For the text-containing cell, return its midpoint in [X, Y] coordinate format. 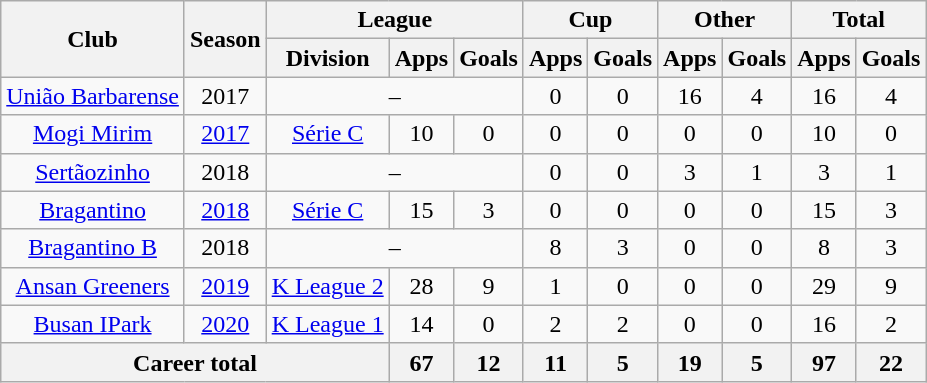
K League 1 [328, 324]
Cup [590, 20]
28 [421, 286]
Total [859, 20]
2020 [225, 324]
Other [725, 20]
19 [690, 362]
League [394, 20]
22 [891, 362]
67 [421, 362]
Ansan Greeners [93, 286]
Division [328, 58]
K League 2 [328, 286]
Career total [195, 362]
União Barbarense [93, 96]
97 [824, 362]
12 [489, 362]
Bragantino [93, 210]
Club [93, 39]
14 [421, 324]
11 [555, 362]
Bragantino B [93, 248]
Season [225, 39]
2019 [225, 286]
Sertãozinho [93, 172]
Mogi Mirim [93, 134]
29 [824, 286]
Busan IPark [93, 324]
